Provide the [x, y] coordinate of the cell's center where the given text is located.  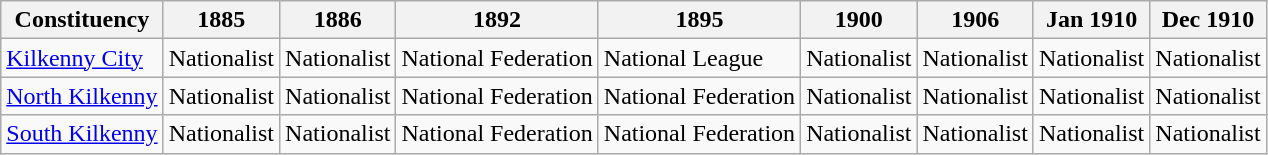
1885 [221, 20]
1892 [497, 20]
1900 [859, 20]
1886 [338, 20]
National League [699, 58]
North Kilkenny [82, 96]
1906 [975, 20]
Constituency [82, 20]
South Kilkenny [82, 134]
Kilkenny City [82, 58]
1895 [699, 20]
Jan 1910 [1091, 20]
Dec 1910 [1208, 20]
